Detect which cell encompasses the target text, then output its [x, y] center coordinate. 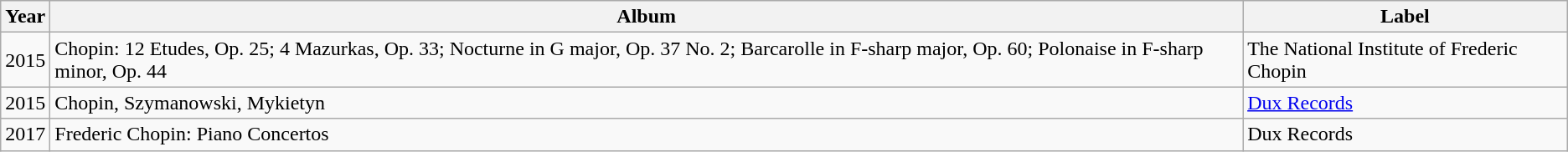
2017 [25, 134]
Label [1406, 17]
Chopin, Szymanowski, Mykietyn [647, 103]
The National Institute of Frederic Chopin [1406, 60]
Frederic Chopin: Piano Concertos [647, 134]
Year [25, 17]
Album [647, 17]
